Provide the (x, y) coordinate of the cell's center where the given text is located.  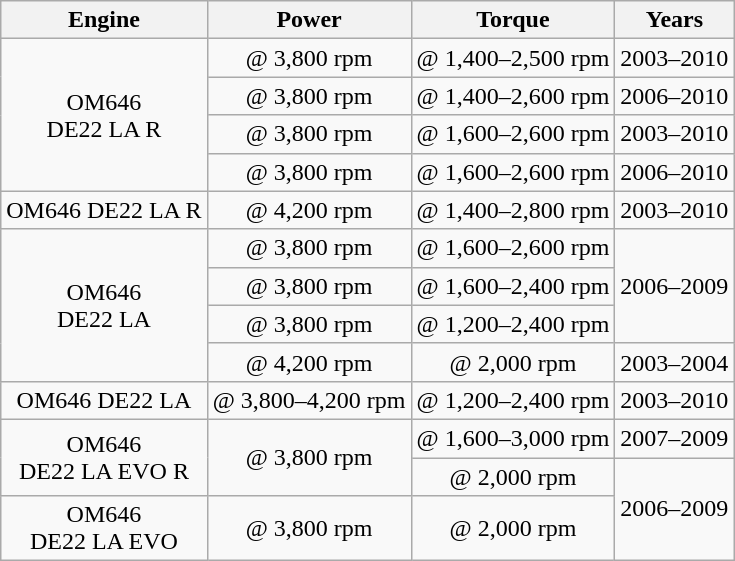
@ 1,600–3,000 rpm (513, 438)
@ 1,400–2,600 rpm (513, 96)
Years (674, 20)
@ 3,800–4,200 rpm (309, 400)
Torque (513, 20)
2007–2009 (674, 438)
@ 1,600–2,400 rpm (513, 286)
2003–2004 (674, 362)
OM646 DE22 LA EVO (104, 528)
@ 1,400–2,500 rpm (513, 58)
OM646 DE22 LA EVO R (104, 457)
Engine (104, 20)
@ 1,400–2,800 rpm (513, 210)
Power (309, 20)
